Determine the [X, Y] coordinate at the center of the cell enclosing the given text.  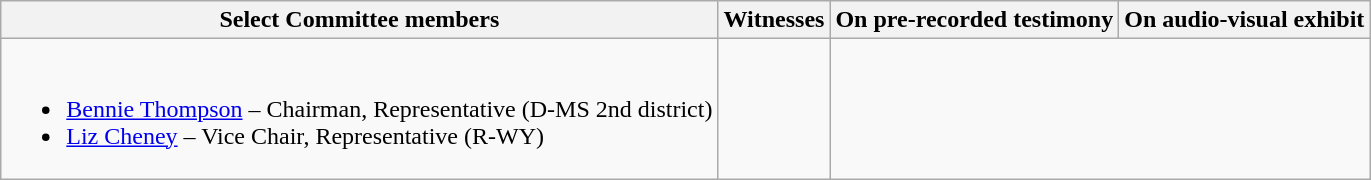
Witnesses [774, 20]
On pre-recorded testimony [974, 20]
On audio-visual exhibit [1244, 20]
Bennie Thompson – Chairman, Representative (D-MS 2nd district)Liz Cheney – Vice Chair, Representative (R-WY) [360, 109]
Select Committee members [360, 20]
